Return [X, Y] of the center of cell containing provided text 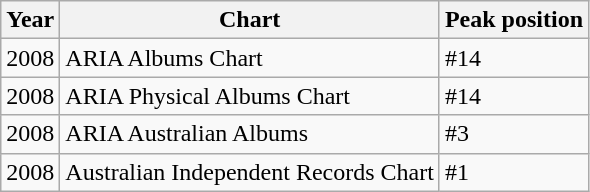
ARIA Physical Albums Chart [250, 96]
#1 [514, 172]
Peak position [514, 20]
Year [30, 20]
#3 [514, 134]
ARIA Australian Albums [250, 134]
ARIA Albums Chart [250, 58]
Australian Independent Records Chart [250, 172]
Chart [250, 20]
